Determine the (x, y) coordinate at the center of the cell enclosing the given text.  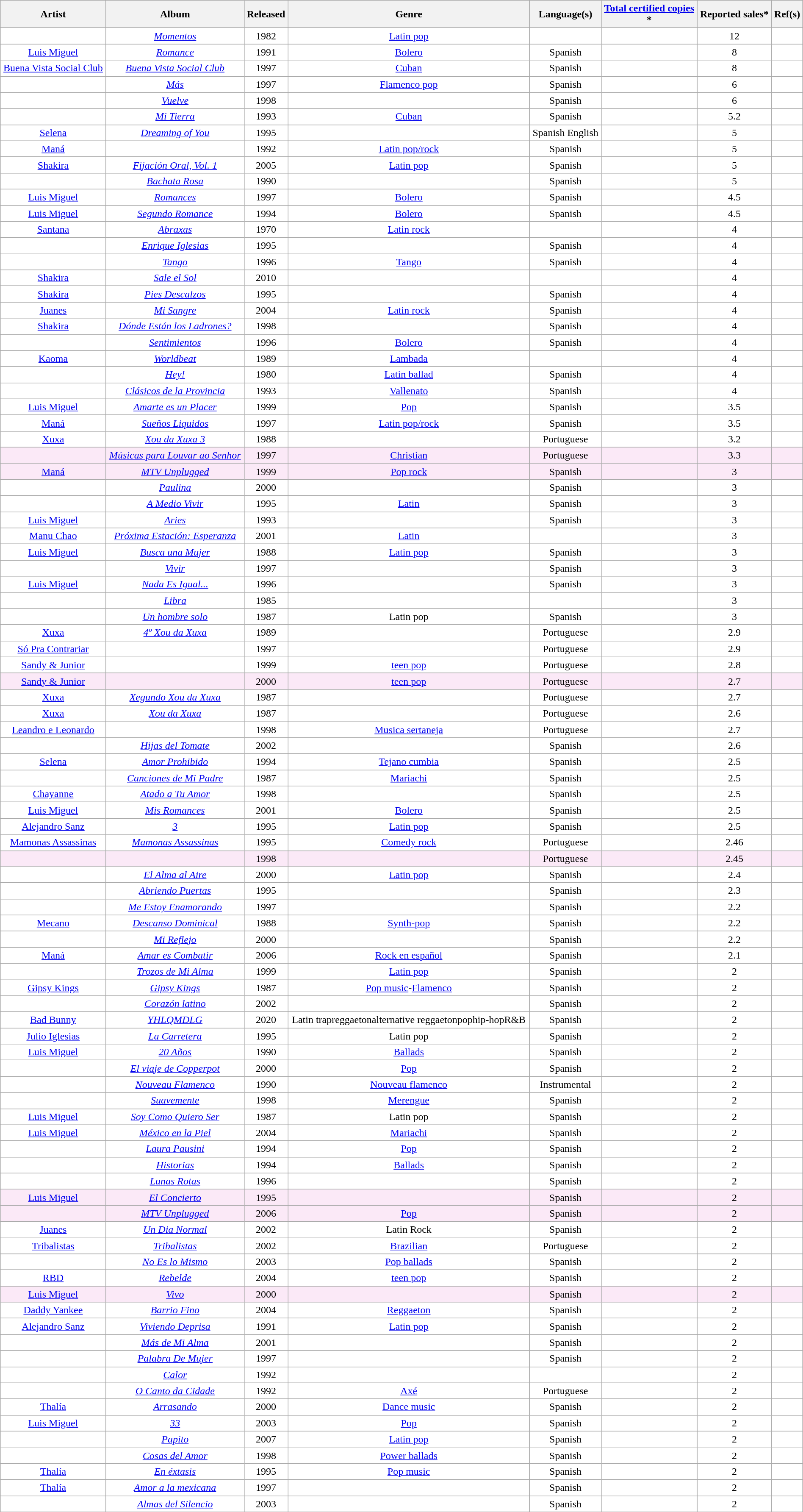
Libra (175, 600)
Sentimientos (175, 342)
Sale el Sol (175, 278)
Romance (175, 52)
Hey! (175, 375)
Mis Romances (175, 810)
Momentos (175, 36)
2.3 (734, 891)
Nada Es Igual... (175, 584)
Genre (409, 14)
3.2 (734, 439)
Busca una Mujer (175, 552)
La Carretera (175, 1036)
2007 (266, 1439)
Aries (175, 520)
2020 (266, 1020)
Bad Bunny (53, 1020)
Vivir (175, 568)
Manu Chao (53, 536)
20 Años (175, 1052)
Artist (53, 14)
Próxima Estación: Esperanza (175, 536)
Leandro e Leonardo (53, 729)
Vuelve (175, 100)
Más de Mi Alma (175, 1342)
Me Estoy Enamorando (175, 907)
2010 (266, 278)
1985 (266, 600)
Paulina (175, 488)
Cosas del Amor (175, 1455)
Abraxas (175, 230)
Santana (53, 230)
12 (734, 36)
Canciones de Mi Padre (175, 778)
Reported sales* (734, 14)
El viaje de Copperpot (175, 1068)
Un Dia Normal (175, 1229)
2005 (266, 165)
Viviendo Deprisa (175, 1326)
Vallenato (409, 391)
Julio Iglesias (53, 1036)
Latin ballad (409, 375)
Pop rock (409, 472)
Amor a la mexicana (175, 1487)
Romances (175, 197)
Pop music (409, 1471)
3.3 (734, 455)
Mi Sangre (175, 310)
5.2 (734, 117)
Flamenco pop (409, 84)
33 (175, 1423)
Ref(s) (787, 14)
Rock en español (409, 955)
Axé (409, 1391)
Merengue (409, 1101)
1970 (266, 230)
A Medio Vivir (175, 504)
Amor Prohibido (175, 762)
Dreaming of You (175, 133)
Clásicos de la Provincia (175, 391)
Instrumental (566, 1084)
Abriendo Puertas (175, 891)
Pies Descalzos (175, 294)
Christian (409, 455)
2.46 (734, 842)
Más (175, 84)
Palabra De Mujer (175, 1359)
Só Pra Contrariar (53, 649)
Amar es Combatir (175, 955)
Barrio Fino (175, 1310)
1982 (266, 36)
2.8 (734, 665)
Músicas para Louvar ao Senhor (175, 455)
Nouveau flamenco (409, 1084)
México en la Piel (175, 1133)
2.4 (734, 875)
Descanso Dominical (175, 923)
Daddy Yankee (53, 1310)
Synth-pop (409, 923)
Released (266, 14)
Mecano (53, 923)
Xegundo Xou da Xuxa (175, 697)
Papito (175, 1439)
Power ballads (409, 1455)
Bachata Rosa (175, 181)
Mi Tierra (175, 117)
Chayanne (53, 794)
Calor (175, 1375)
El Concierto (175, 1197)
Comedy rock (409, 842)
Nouveau Flamenco (175, 1084)
Musica sertaneja (409, 729)
2.45 (734, 859)
2.1 (734, 955)
Vivo (175, 1294)
Atado a Tu Amor (175, 794)
Xou da Xuxa (175, 713)
Amarte es un Placer (175, 407)
No Es lo Mismo (175, 1262)
Language(s) (566, 14)
Arrasando (175, 1407)
Corazón latino (175, 1004)
El Alma al Aire (175, 875)
Lambada (409, 359)
Total certified copies* (649, 14)
1980 (266, 375)
O Canto da Cidade (175, 1391)
Soy Como Quiero Ser (175, 1117)
Xou da Xuxa 3 (175, 439)
Pop ballads (409, 1262)
Fijación Oral, Vol. 1 (175, 165)
RBD (53, 1278)
Un hombre solo (175, 617)
Latin trapreggaetonalternative reggaetonpophip-hopR&B (409, 1020)
Spanish English (566, 133)
Almas del Silencio (175, 1504)
Segundo Romance (175, 213)
Suavemente (175, 1101)
Historias (175, 1165)
Sueños Liquidos (175, 423)
Enrique Iglesias (175, 246)
Dance music (409, 1407)
Worldbeat (175, 359)
YHLQMDLG (175, 1020)
Laura Pausini (175, 1149)
Kaoma (53, 359)
Tejano cumbia (409, 762)
Brazilian (409, 1245)
Hijas del Tomate (175, 746)
Pop music-Flamenco (409, 988)
Reggaeton (409, 1310)
4º Xou da Xuxa (175, 633)
Dónde Están los Ladrones? (175, 326)
Lunas Rotas (175, 1181)
Trozos de Mi Alma (175, 971)
Latin Rock (409, 1229)
Mi Reflejo (175, 939)
En éxtasis (175, 1471)
Rebelde (175, 1278)
Album (175, 14)
